Return the (X, Y) coordinate for the center point of the cell that contains the specified text.  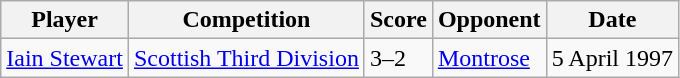
Score (398, 20)
Opponent (489, 20)
5 April 1997 (612, 58)
Player (65, 20)
Montrose (489, 58)
3–2 (398, 58)
Scottish Third Division (246, 58)
Iain Stewart (65, 58)
Competition (246, 20)
Date (612, 20)
